From the cell containing the given text, extract its center point as (x, y) coordinate. 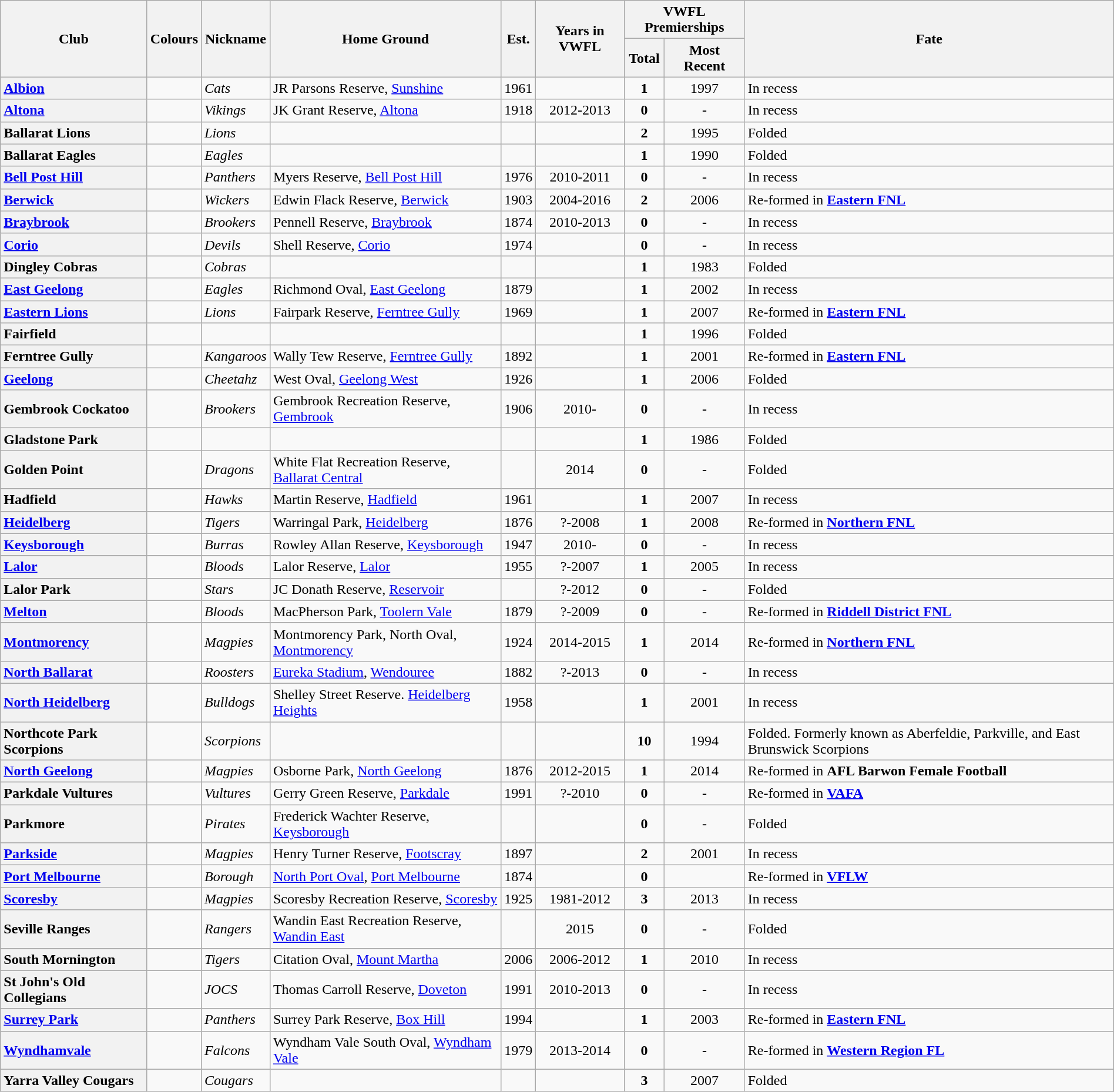
Lalor Reserve, Lalor (385, 567)
Nickname (236, 39)
East Geelong (74, 289)
?-2009 (581, 611)
Gembrook Cockatoo (74, 409)
1892 (518, 357)
2015 (581, 929)
1897 (518, 854)
Kangaroos (236, 357)
West Oval, Geelong West (385, 379)
Cougars (236, 1080)
Borough (236, 876)
?-2008 (581, 522)
Devils (236, 244)
Henry Turner Reserve, Footscray (385, 854)
Re-formed in Riddell District FNL (929, 611)
Dingley Cobras (74, 267)
Cobras (236, 267)
Bulldogs (236, 703)
1979 (518, 1050)
Surrey Park (74, 1020)
Eastern Lions (74, 312)
Wandin East Recreation Reserve, Wandin East (385, 929)
Pennell Reserve, Braybrook (385, 222)
Re-formed in VFLW (929, 876)
Hawks (236, 500)
Seville Ranges (74, 929)
Berwick (74, 200)
Thomas Carroll Reserve, Doveton (385, 989)
Osborne Park, North Geelong (385, 771)
1995 (705, 133)
Scoresby Recreation Reserve, Scoresby (385, 899)
Re-formed in AFL Barwon Female Football (929, 771)
1990 (705, 155)
2002 (705, 289)
Fairpark Reserve, Ferntree Gully (385, 312)
South Mornington (74, 959)
JC Donath Reserve, Reservoir (385, 589)
Home Ground (385, 39)
Pirates (236, 824)
?-2013 (581, 672)
1983 (705, 267)
Ballarat Eagles (74, 155)
Total (644, 58)
Parkside (74, 854)
1996 (705, 334)
Myers Reserve, Bell Post Hill (385, 177)
Years in VWFL (581, 39)
JOCS (236, 989)
Re-formed in Western Region FL (929, 1050)
North Geelong (74, 771)
?-2012 (581, 589)
Burras (236, 545)
White Flat Recreation Reserve, Ballarat Central (385, 470)
?-2007 (581, 567)
Melton (74, 611)
Eureka Stadium, Wendouree (385, 672)
2014-2015 (581, 641)
North Heidelberg (74, 703)
JK Grant Reserve, Altona (385, 110)
Gerry Green Reserve, Parkdale (385, 794)
1958 (518, 703)
Ferntree Gully (74, 357)
Vultures (236, 794)
1947 (518, 545)
Northcote Park Scorpions (74, 740)
10 (644, 740)
1925 (518, 899)
Richmond Oval, East Geelong (385, 289)
Yarra Valley Cougars (74, 1080)
Folded. Formerly known as Aberfeldie, Parkville, and East Brunswick Scorpions (929, 740)
Bell Post Hill (74, 177)
VWFL Premierships (684, 20)
Martin Reserve, Hadfield (385, 500)
2006-2012 (581, 959)
1882 (518, 672)
Colours (174, 39)
Cheetahz (236, 379)
Montmorency Park, North Oval, Montmorency (385, 641)
Wickers (236, 200)
Wally Tew Reserve, Ferntree Gully (385, 357)
Lalor (74, 567)
1981-2012 (581, 899)
1926 (518, 379)
Heidelberg (74, 522)
Montmorency (74, 641)
Most Recent (705, 58)
Parkmore (74, 824)
MacPherson Park, Toolern Vale (385, 611)
2013-2014 (581, 1050)
Golden Point (74, 470)
2003 (705, 1020)
Stars (236, 589)
Frederick Wachter Reserve, Keysborough (385, 824)
Scorpions (236, 740)
Shell Reserve, Corio (385, 244)
Edwin Flack Reserve, Berwick (385, 200)
Fairfield (74, 334)
Shelley Street Reserve. Heidelberg Heights (385, 703)
2008 (705, 522)
Dragons (236, 470)
2010 (705, 959)
Fate (929, 39)
1918 (518, 110)
Roosters (236, 672)
Rangers (236, 929)
Corio (74, 244)
1986 (705, 439)
Wyndham Vale South Oval, Wyndham Vale (385, 1050)
1974 (518, 244)
Wyndhamvale (74, 1050)
Est. (518, 39)
North Port Oval, Port Melbourne (385, 876)
Surrey Park Reserve, Box Hill (385, 1020)
Altona (74, 110)
Parkdale Vultures (74, 794)
Cats (236, 88)
Warringal Park, Heidelberg (385, 522)
2012-2015 (581, 771)
2012-2013 (581, 110)
1906 (518, 409)
Keysborough (74, 545)
Hadfield (74, 500)
2013 (705, 899)
1955 (518, 567)
1997 (705, 88)
1903 (518, 200)
Citation Oval, Mount Martha (385, 959)
2005 (705, 567)
Falcons (236, 1050)
Port Melbourne (74, 876)
?-2010 (581, 794)
1924 (518, 641)
1969 (518, 312)
North Ballarat (74, 672)
Scoresby (74, 899)
Geelong (74, 379)
Ballarat Lions (74, 133)
2004-2016 (581, 200)
Albion (74, 88)
Re-formed in VAFA (929, 794)
JR Parsons Reserve, Sunshine (385, 88)
Vikings (236, 110)
Club (74, 39)
St John's Old Collegians (74, 989)
Gembrook Recreation Reserve, Gembrook (385, 409)
Lalor Park (74, 589)
1976 (518, 177)
Gladstone Park (74, 439)
2010-2011 (581, 177)
Braybrook (74, 222)
Rowley Allan Reserve, Keysborough (385, 545)
